For the text-containing cell, return its midpoint in (X, Y) coordinate format. 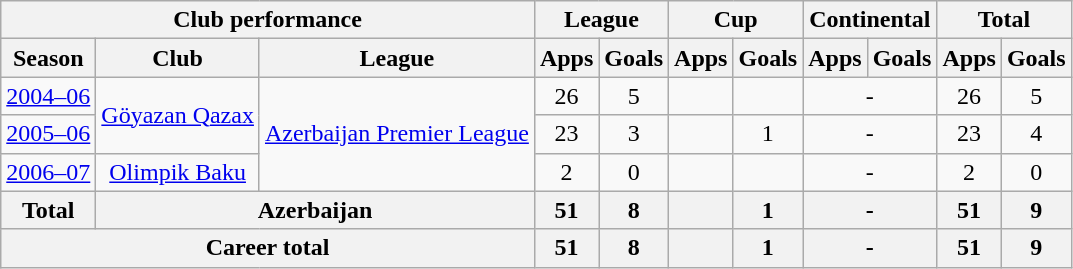
3 (634, 134)
Career total (268, 248)
Season (48, 58)
2004–06 (48, 96)
2006–07 (48, 172)
2005–06 (48, 134)
Cup (736, 20)
Göyazan Qazax (178, 115)
Continental (870, 20)
Azerbaijan Premier League (396, 134)
4 (1036, 134)
Club (178, 58)
Club performance (268, 20)
Azerbaijan (316, 210)
Olimpik Baku (178, 172)
